Detect which cell encompasses the target text, then output its (x, y) center coordinate. 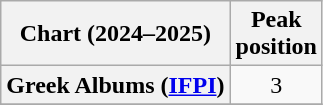
Chart (2024–2025) (116, 34)
3 (276, 85)
Greek Albums (IFPI) (116, 85)
Peakposition (276, 34)
